Extract the [x, y] coordinate from the center of the cell holding the provided text.  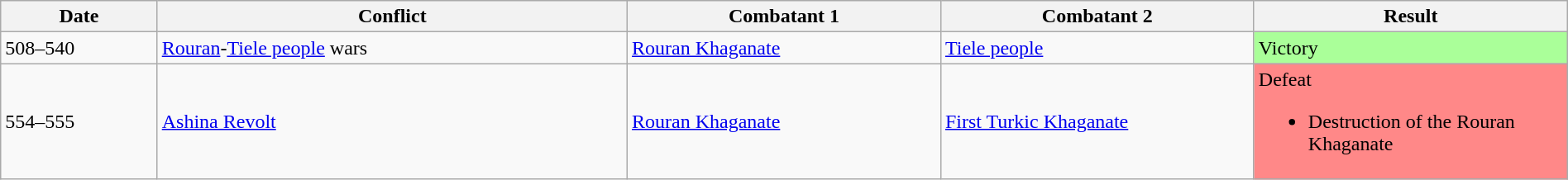
Combatant 2 [1097, 17]
DefeatDestruction of the Rouran Khaganate [1411, 121]
Rouran-Tiele people wars [392, 48]
Ashina Revolt [392, 121]
Result [1411, 17]
554–555 [79, 121]
First Turkic Khaganate [1097, 121]
Combatant 1 [784, 17]
Tiele people [1097, 48]
508–540 [79, 48]
Date [79, 17]
Victory [1411, 48]
Conflict [392, 17]
